Provide the [X, Y] coordinate of the cell's center where the given text is located.  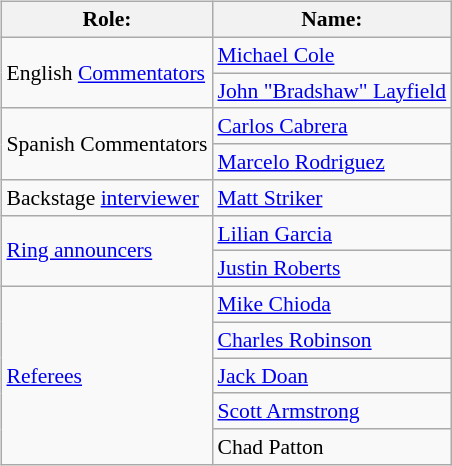
Backstage interviewer [106, 198]
Justin Roberts [332, 269]
English Commentators [106, 72]
Referees [106, 376]
Chad Patton [332, 447]
Charles Robinson [332, 340]
Lilian Garcia [332, 233]
Mike Chioda [332, 305]
Matt Striker [332, 198]
Name: [332, 20]
Jack Doan [332, 376]
Role: [106, 20]
Carlos Cabrera [332, 126]
Marcelo Rodriguez [332, 162]
Spanish Commentators [106, 144]
Ring announcers [106, 250]
Michael Cole [332, 55]
Scott Armstrong [332, 411]
John "Bradshaw" Layfield [332, 91]
